For the text-containing cell, return its midpoint in (X, Y) coordinate format. 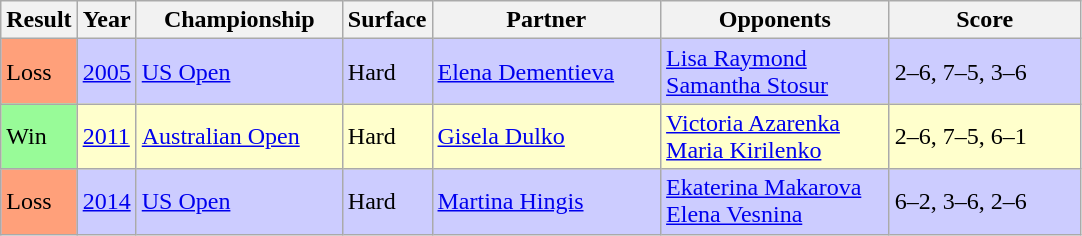
2–6, 7–5, 3–6 (984, 72)
Lisa Raymond Samantha Stosur (776, 72)
2–6, 7–5, 6–1 (984, 136)
Ekaterina Makarova Elena Vesnina (776, 202)
Australian Open (239, 136)
2014 (106, 202)
2011 (106, 136)
Victoria Azarenka Maria Kirilenko (776, 136)
Elena Dementieva (546, 72)
Result (39, 20)
Championship (239, 20)
Partner (546, 20)
Opponents (776, 20)
Year (106, 20)
Win (39, 136)
Gisela Dulko (546, 136)
Martina Hingis (546, 202)
6–2, 3–6, 2–6 (984, 202)
Surface (387, 20)
Score (984, 20)
2005 (106, 72)
